Detect which cell encompasses the target text, then output its [x, y] center coordinate. 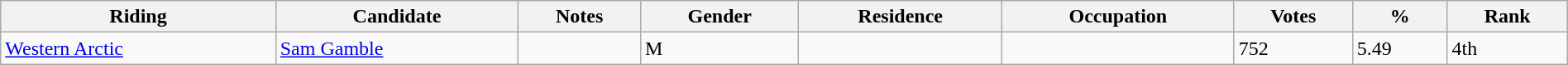
Notes [580, 17]
Residence [901, 17]
Votes [1293, 17]
Occupation [1118, 17]
% [1399, 17]
752 [1293, 48]
5.49 [1399, 48]
Gender [719, 17]
Rank [1507, 17]
4th [1507, 48]
Western Arctic [138, 48]
Candidate [397, 17]
Riding [138, 17]
Sam Gamble [397, 48]
M [719, 48]
